Identify which cell holds the provided text, then report its (x, y) central coordinate. 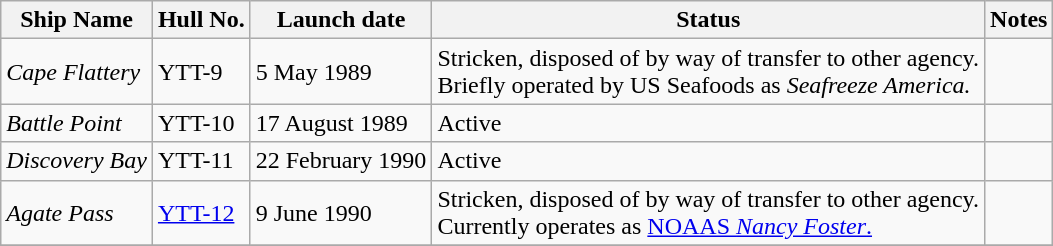
Battle Point (77, 123)
9 June 1990 (341, 212)
Launch date (341, 20)
YTT-9 (201, 72)
YTT-11 (201, 161)
YTT-12 (201, 212)
Status (708, 20)
Agate Pass (77, 212)
5 May 1989 (341, 72)
22 February 1990 (341, 161)
Stricken, disposed of by way of transfer to other agency.Currently operates as NOAAS Nancy Foster. (708, 212)
17 August 1989 (341, 123)
Ship Name (77, 20)
Discovery Bay (77, 161)
YTT-10 (201, 123)
Stricken, disposed of by way of transfer to other agency.Briefly operated by US Seafoods as Seafreeze America. (708, 72)
Hull No. (201, 20)
Notes (1019, 20)
Cape Flattery (77, 72)
